Output the [x, y] coordinate of the center of the cell containing the given text.  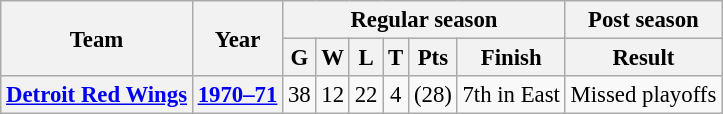
(28) [434, 95]
1970–71 [237, 95]
Detroit Red Wings [97, 95]
Finish [511, 58]
22 [366, 95]
G [300, 58]
W [332, 58]
Pts [434, 58]
L [366, 58]
4 [396, 95]
Post season [643, 20]
Result [643, 58]
38 [300, 95]
T [396, 58]
7th in East [511, 95]
Team [97, 38]
Missed playoffs [643, 95]
12 [332, 95]
Year [237, 38]
Regular season [424, 20]
